Identify which cell holds the provided text, then report its (x, y) central coordinate. 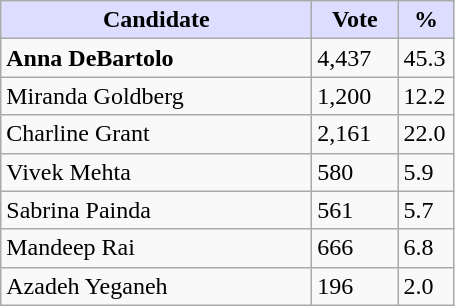
12.2 (426, 96)
22.0 (426, 134)
Azadeh Yeganeh (156, 286)
580 (355, 172)
2,161 (355, 134)
5.9 (426, 172)
561 (355, 210)
6.8 (426, 248)
Miranda Goldberg (156, 96)
4,437 (355, 58)
45.3 (426, 58)
Sabrina Painda (156, 210)
196 (355, 286)
Charline Grant (156, 134)
Candidate (156, 20)
Vote (355, 20)
1,200 (355, 96)
2.0 (426, 286)
Anna DeBartolo (156, 58)
666 (355, 248)
Mandeep Rai (156, 248)
Vivek Mehta (156, 172)
% (426, 20)
5.7 (426, 210)
